Pinpoint the cell where the given text exists, returning its [x, y] midpoint coordinate. 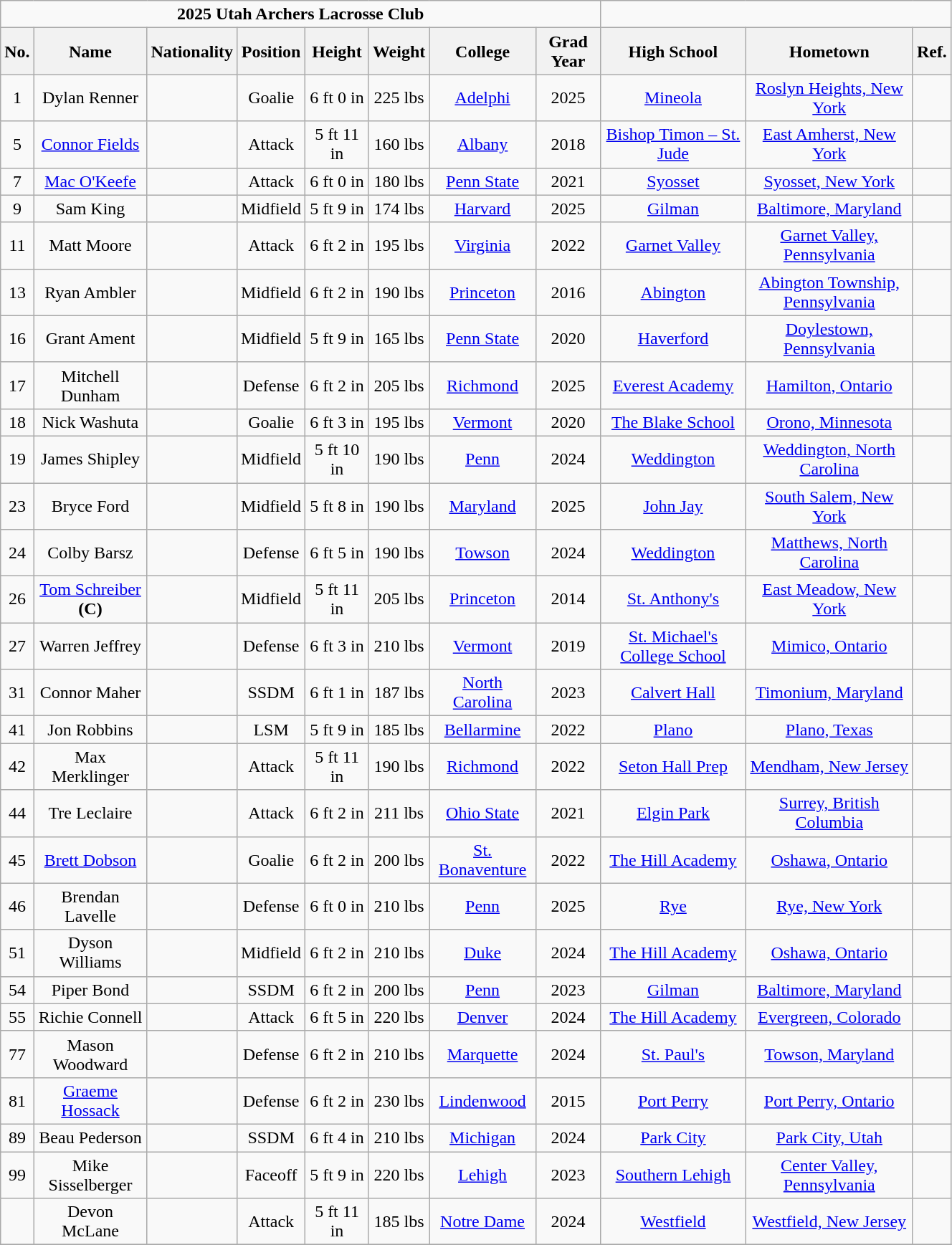
2018 [568, 145]
Syosset, New York [829, 181]
East Meadow, New York [829, 599]
Garnet Valley, Pennsylvania [829, 245]
Towson, Maryland [829, 1054]
51 [17, 953]
2025 Utah Archers Lacrosse Club [301, 14]
Rye, New York [829, 906]
LSM [271, 730]
2014 [568, 599]
Ryan Ambler [90, 292]
45 [17, 860]
5 ft 8 in [337, 506]
Virginia [483, 245]
Warren Jeffrey [90, 647]
Marquette [483, 1054]
Hometown [829, 52]
Center Valley, Pennsylvania [829, 1174]
Calvert Hall [673, 692]
211 lbs [399, 813]
81 [17, 1101]
Dyson Williams [90, 953]
41 [17, 730]
Max Merklinger [90, 767]
6 ft 1 in [337, 692]
Nick Washuta [90, 422]
1 [17, 97]
Colby Barsz [90, 553]
46 [17, 906]
Roslyn Heights, New York [829, 97]
Beau Pederson [90, 1137]
Harvard [483, 209]
42 [17, 767]
Connor Fields [90, 145]
24 [17, 553]
Adelphi [483, 97]
2015 [568, 1101]
Port Perry [673, 1101]
Maryland [483, 506]
7 [17, 181]
77 [17, 1054]
Sam King [90, 209]
Connor Maher [90, 692]
Denver [483, 1017]
Mineola [673, 97]
High School [673, 52]
Ohio State [483, 813]
174 lbs [399, 209]
College [483, 52]
Rye [673, 906]
2016 [568, 292]
Elgin Park [673, 813]
Syosset [673, 181]
Michigan [483, 1137]
Park City, Utah [829, 1137]
160 lbs [399, 145]
Timonium, Maryland [829, 692]
2019 [568, 647]
Lehigh [483, 1174]
Albany [483, 145]
Plano [673, 730]
Mac O'Keefe [90, 181]
The Blake School [673, 422]
St. Michael's College School [673, 647]
Richie Connell [90, 1017]
Orono, Minnesota [829, 422]
55 [17, 1017]
6 ft 4 in [337, 1137]
44 [17, 813]
James Shipley [90, 459]
187 lbs [399, 692]
St. Anthony's [673, 599]
Bellarmine [483, 730]
Evergreen, Colorado [829, 1017]
Mitchell Dunham [90, 386]
230 lbs [399, 1101]
Plano, Texas [829, 730]
Towson [483, 553]
Matt Moore [90, 245]
Grant Ament [90, 338]
Mimico, Ontario [829, 647]
13 [17, 292]
Piper Bond [90, 990]
Graeme Hossack [90, 1101]
Surrey, British Columbia [829, 813]
South Salem, New York [829, 506]
Doylestown, Pennsylvania [829, 338]
Westfield [673, 1221]
99 [17, 1174]
Mason Woodward [90, 1054]
Garnet Valley [673, 245]
Southern Lehigh [673, 1174]
23 [17, 506]
Port Perry, Ontario [829, 1101]
Tre Leclaire [90, 813]
North Carolina [483, 692]
Westfield, New Jersey [829, 1221]
Everest Academy [673, 386]
9 [17, 209]
Bishop Timon – St. Jude [673, 145]
26 [17, 599]
Mike Sisselberger [90, 1174]
Duke [483, 953]
Matthews, North Carolina [829, 553]
Park City [673, 1137]
Grad Year [568, 52]
Ref. [932, 52]
165 lbs [399, 338]
180 lbs [399, 181]
Haverford [673, 338]
11 [17, 245]
Tom Schreiber (C) [90, 599]
5 ft 10 in [337, 459]
Devon McLane [90, 1221]
31 [17, 692]
16 [17, 338]
Brendan Lavelle [90, 906]
St. Bonaventure [483, 860]
Position [271, 52]
Name [90, 52]
East Amherst, New York [829, 145]
Weddington, North Carolina [829, 459]
Seton Hall Prep [673, 767]
No. [17, 52]
17 [17, 386]
Lindenwood [483, 1101]
Hamilton, Ontario [829, 386]
27 [17, 647]
54 [17, 990]
Jon Robbins [90, 730]
Weight [399, 52]
Height [337, 52]
225 lbs [399, 97]
Abington Township, Pennsylvania [829, 292]
19 [17, 459]
Bryce Ford [90, 506]
Abington [673, 292]
18 [17, 422]
Faceoff [271, 1174]
Nationality [192, 52]
Dylan Renner [90, 97]
John Jay [673, 506]
Mendham, New Jersey [829, 767]
Notre Dame [483, 1221]
St. Paul's [673, 1054]
89 [17, 1137]
Brett Dobson [90, 860]
5 [17, 145]
